Scan for the cell matching the given text and deliver its [X, Y] coordinate at center. 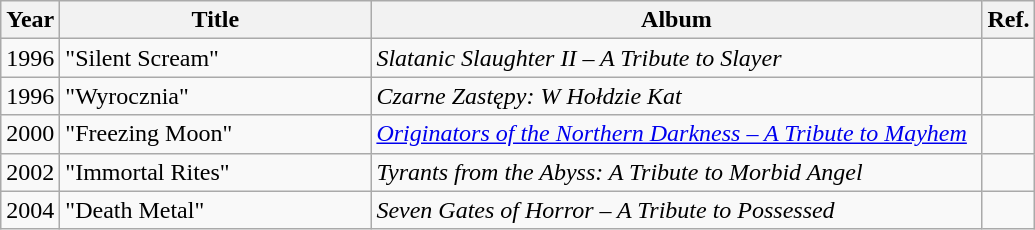
Slatanic Slaughter II – A Tribute to Slayer [676, 58]
Ref. [1008, 20]
"Wyrocznia" [216, 96]
"Death Metal" [216, 210]
"Freezing Moon" [216, 134]
Tyrants from the Abyss: A Tribute to Morbid Angel [676, 172]
Title [216, 20]
2002 [30, 172]
Czarne Zastępy: W Hołdzie Kat [676, 96]
2000 [30, 134]
Seven Gates of Horror – A Tribute to Possessed [676, 210]
Year [30, 20]
"Immortal Rites" [216, 172]
Originators of the Northern Darkness – A Tribute to Mayhem [676, 134]
Album [676, 20]
"Silent Scream" [216, 58]
2004 [30, 210]
